Provide the [X, Y] coordinate of the cell's center where the given text is located.  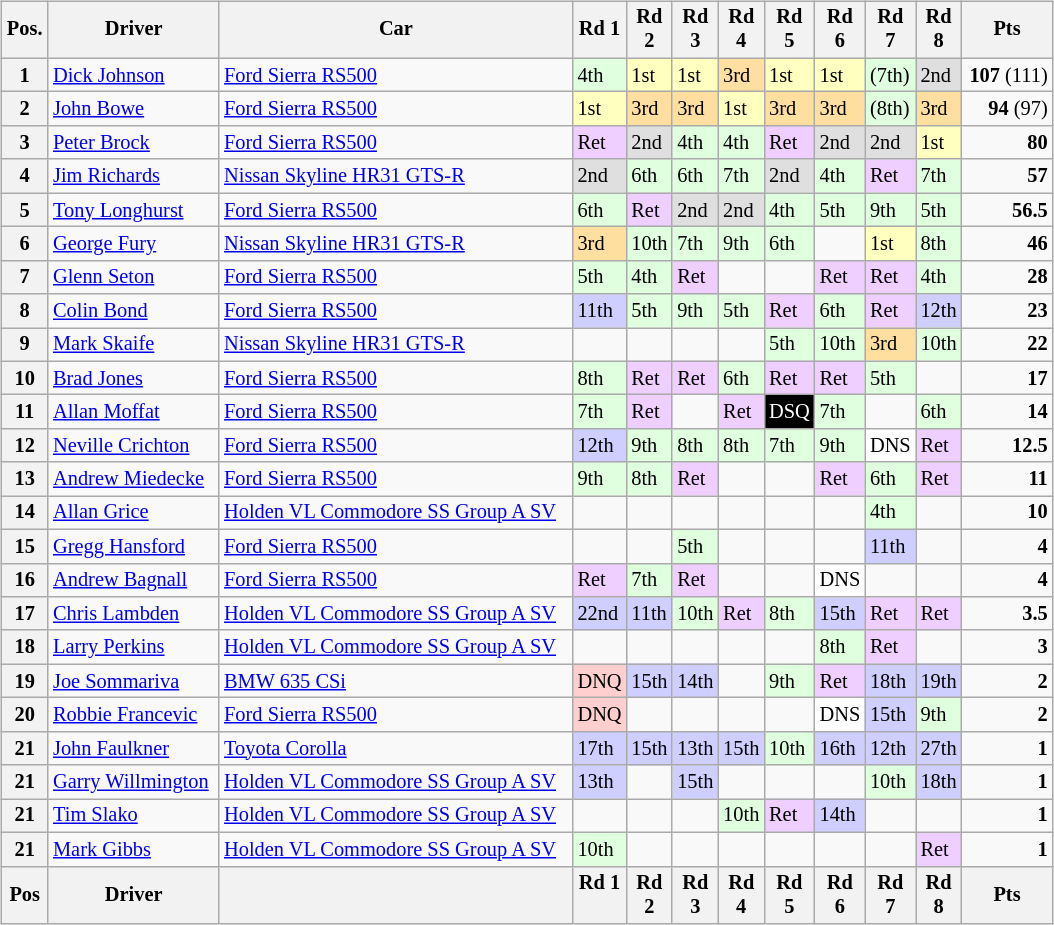
Gregg Hansford [134, 546]
23 [1006, 311]
Colin Bond [134, 311]
16 [24, 580]
(7th) [890, 75]
57 [1006, 176]
Mark Gibbs [134, 849]
John Bowe [134, 109]
18 [24, 647]
Tim Slako [134, 816]
28 [1006, 277]
Mark Skaife [134, 345]
8 [24, 311]
Chris Lambden [134, 614]
Brad Jones [134, 378]
Garry Willmington [134, 782]
Andrew Bagnall [134, 580]
Jim Richards [134, 176]
22nd [600, 614]
19 [24, 681]
22 [1006, 345]
Pos. [24, 30]
Andrew Miedecke [134, 479]
107 (111) [1006, 75]
Neville Crichton [134, 446]
12.5 [1006, 446]
Dick Johnson [134, 75]
80 [1006, 143]
(8th) [890, 109]
Robbie Francevic [134, 715]
7 [24, 277]
Peter Brock [134, 143]
6 [24, 244]
Joe Sommariva [134, 681]
46 [1006, 244]
3.5 [1006, 614]
9 [24, 345]
13 [24, 479]
Toyota Corolla [396, 748]
Allan Grice [134, 513]
12 [24, 446]
Tony Longhurst [134, 210]
56.5 [1006, 210]
27th [939, 748]
Car [396, 30]
BMW 635 CSi [396, 681]
15 [24, 546]
94 (97) [1006, 109]
Allan Moffat [134, 412]
Glenn Seton [134, 277]
Pos [24, 895]
5 [24, 210]
20 [24, 715]
19th [939, 681]
John Faulkner [134, 748]
DSQ [789, 412]
17th [600, 748]
16th [840, 748]
Larry Perkins [134, 647]
George Fury [134, 244]
